Detect which cell encompasses the target text, then output its (X, Y) center coordinate. 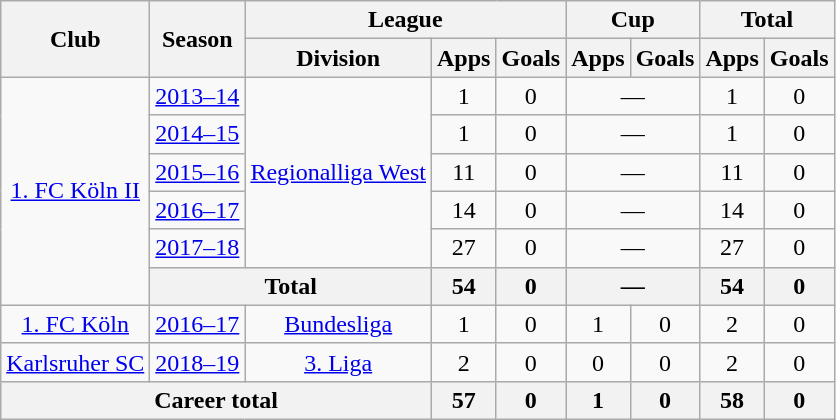
2017–18 (198, 248)
Regionalliga West (338, 172)
Season (198, 39)
Career total (216, 400)
Division (338, 58)
League (406, 20)
2013–14 (198, 96)
2015–16 (198, 172)
Bundesliga (338, 324)
2018–19 (198, 362)
Karlsruher SC (76, 362)
2014–15 (198, 134)
3. Liga (338, 362)
57 (464, 400)
Club (76, 39)
Cup (633, 20)
1. FC Köln (76, 324)
1. FC Köln II (76, 191)
58 (732, 400)
